Find where the given text appears and provide that cell's center as (x, y) coordinate. 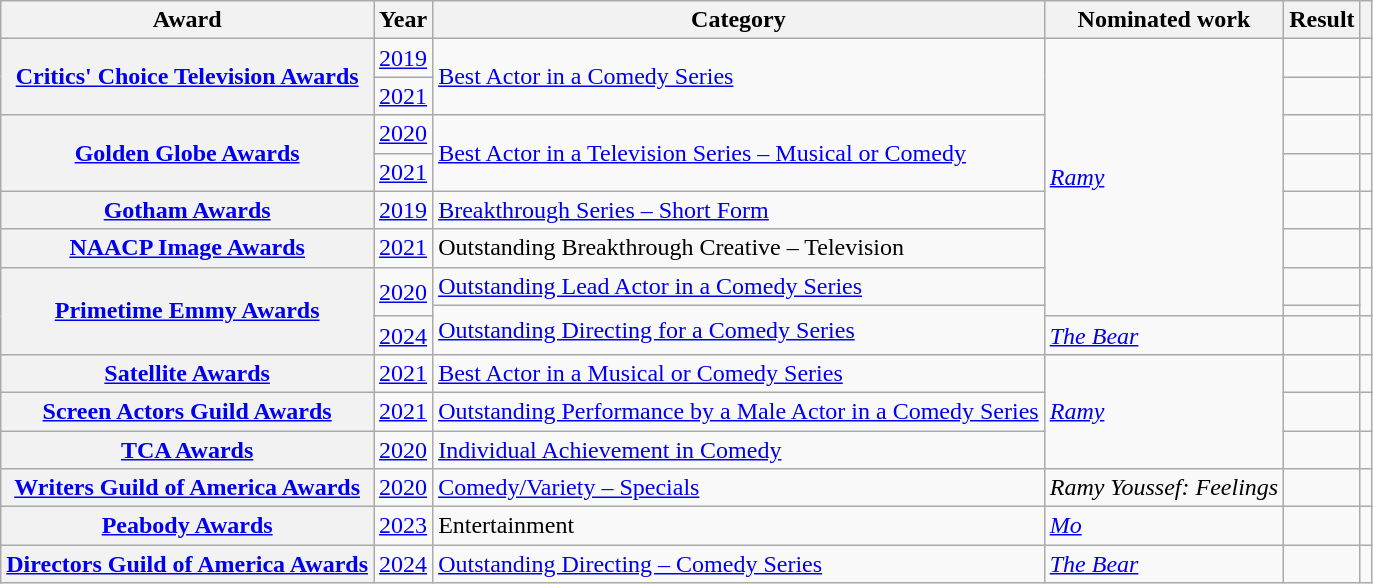
Golden Globe Awards (188, 153)
TCA Awards (188, 449)
Breakthrough Series – Short Form (739, 210)
Best Actor in a Comedy Series (739, 77)
Award (188, 20)
Outstanding Lead Actor in a Comedy Series (739, 286)
Entertainment (739, 526)
Gotham Awards (188, 210)
Outstanding Breakthrough Creative – Television (739, 248)
Peabody Awards (188, 526)
Best Actor in a Television Series – Musical or Comedy (739, 153)
Primetime Emmy Awards (188, 310)
Outstanding Directing for a Comedy Series (739, 330)
Mo (1164, 526)
Best Actor in a Musical or Comedy Series (739, 373)
Result (1322, 20)
Nominated work (1164, 20)
Satellite Awards (188, 373)
Ramy Youssef: Feelings (1164, 488)
Outstanding Directing – Comedy Series (739, 564)
Directors Guild of America Awards (188, 564)
Year (404, 20)
Comedy/Variety – Specials (739, 488)
Screen Actors Guild Awards (188, 411)
Outstanding Performance by a Male Actor in a Comedy Series (739, 411)
2023 (404, 526)
Writers Guild of America Awards (188, 488)
Category (739, 20)
NAACP Image Awards (188, 248)
Critics' Choice Television Awards (188, 77)
Individual Achievement in Comedy (739, 449)
